From the cell containing the given text, extract its center point as (X, Y) coordinate. 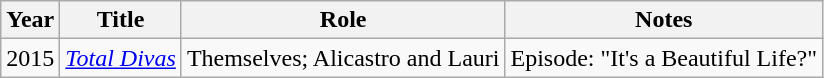
Episode: "It's a Beautiful Life?" (664, 58)
Total Divas (121, 58)
Notes (664, 20)
Role (343, 20)
Title (121, 20)
Themselves; Alicastro and Lauri (343, 58)
Year (30, 20)
2015 (30, 58)
